Return the [X, Y] coordinate for the center point of the cell that contains the specified text.  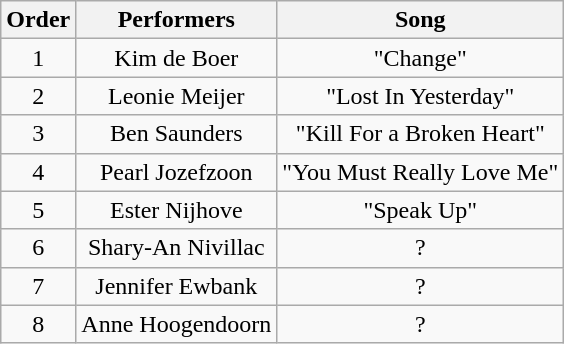
4 [38, 172]
Ben Saunders [176, 134]
7 [38, 286]
6 [38, 248]
1 [38, 58]
Ester Nijhove [176, 210]
"Lost In Yesterday" [420, 96]
3 [38, 134]
Anne Hoogendoorn [176, 324]
"Kill For a Broken Heart" [420, 134]
Jennifer Ewbank [176, 286]
Kim de Boer [176, 58]
Shary-An Nivillac [176, 248]
2 [38, 96]
8 [38, 324]
"Change" [420, 58]
"You Must Really Love Me" [420, 172]
"Speak Up" [420, 210]
Performers [176, 20]
Order [38, 20]
Song [420, 20]
Pearl Jozefzoon [176, 172]
Leonie Meijer [176, 96]
5 [38, 210]
